Locate the cell with the specified text and output its [x, y] center coordinate. 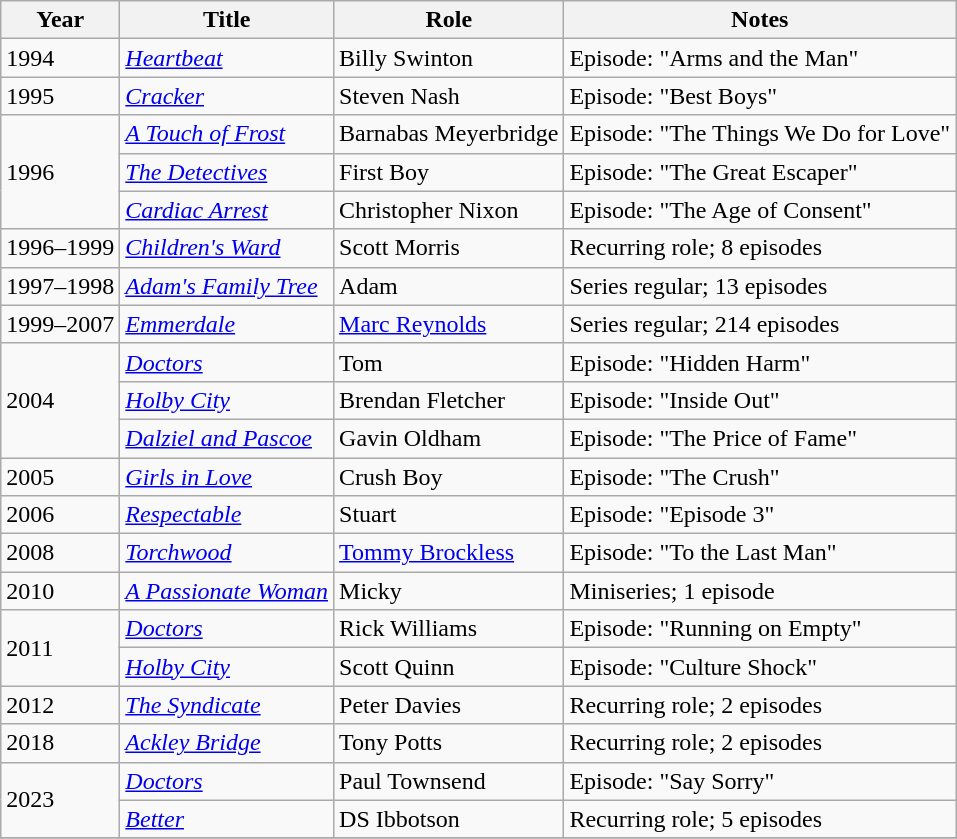
Cardiac Arrest [227, 210]
2023 [60, 800]
Tony Potts [449, 743]
2004 [60, 400]
1999–2007 [60, 324]
2006 [60, 515]
Paul Townsend [449, 781]
Episode: "Episode 3" [760, 515]
Episode: "Culture Shock" [760, 667]
Crush Boy [449, 477]
Children's Ward [227, 248]
2012 [60, 705]
Rick Williams [449, 629]
Adam's Family Tree [227, 286]
Tommy Brockless [449, 553]
Christopher Nixon [449, 210]
DS Ibbotson [449, 819]
2018 [60, 743]
1994 [60, 58]
Marc Reynolds [449, 324]
Respectable [227, 515]
Heartbeat [227, 58]
Scott Quinn [449, 667]
1996–1999 [60, 248]
Steven Nash [449, 96]
Episode: "Arms and the Man" [760, 58]
Torchwood [227, 553]
Ackley Bridge [227, 743]
Role [449, 20]
Tom [449, 362]
Stuart [449, 515]
A Passionate Woman [227, 591]
Episode: "Best Boys" [760, 96]
Micky [449, 591]
Scott Morris [449, 248]
Episode: "To the Last Man" [760, 553]
Recurring role; 5 episodes [760, 819]
Better [227, 819]
First Boy [449, 172]
1997–1998 [60, 286]
The Syndicate [227, 705]
Year [60, 20]
Episode: "The Price of Fame" [760, 438]
Cracker [227, 96]
Title [227, 20]
Barnabas Meyerbridge [449, 134]
The Detectives [227, 172]
Episode: "The Things We Do for Love" [760, 134]
A Touch of Frost [227, 134]
Series regular; 214 episodes [760, 324]
Episode: "The Crush" [760, 477]
Gavin Oldham [449, 438]
2008 [60, 553]
1995 [60, 96]
Recurring role; 8 episodes [760, 248]
Emmerdale [227, 324]
Dalziel and Pascoe [227, 438]
Adam [449, 286]
Episode: "Inside Out" [760, 400]
Notes [760, 20]
Girls in Love [227, 477]
1996 [60, 172]
Episode: "The Age of Consent" [760, 210]
Billy Swinton [449, 58]
2005 [60, 477]
Episode: "Running on Empty" [760, 629]
Brendan Fletcher [449, 400]
Episode: "The Great Escaper" [760, 172]
2011 [60, 648]
Peter Davies [449, 705]
Series regular; 13 episodes [760, 286]
Episode: "Say Sorry" [760, 781]
Episode: "Hidden Harm" [760, 362]
2010 [60, 591]
Miniseries; 1 episode [760, 591]
